For the text-containing cell, return its midpoint in [x, y] coordinate format. 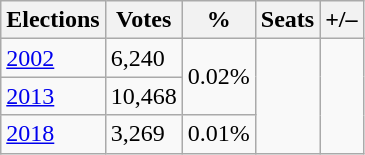
3,269 [144, 134]
2002 [53, 58]
Elections [53, 20]
% [218, 20]
+/– [342, 20]
0.02% [218, 77]
Votes [144, 20]
2013 [53, 96]
0.01% [218, 134]
Seats [287, 20]
2018 [53, 134]
10,468 [144, 96]
6,240 [144, 58]
